Determine the (x, y) coordinate at the center of the cell enclosing the given text.  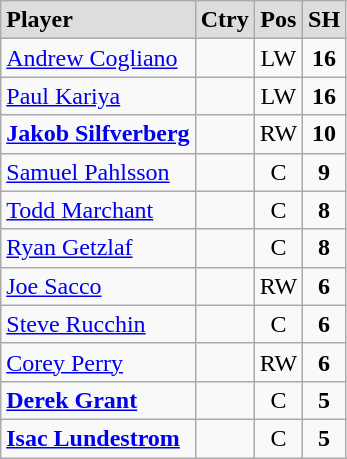
9 (324, 172)
Todd Marchant (98, 210)
Paul Kariya (98, 96)
Samuel Pahlsson (98, 172)
Player (98, 20)
Pos (278, 20)
Ctry (224, 20)
Isac Lundestrom (98, 438)
Jakob Silfverberg (98, 134)
Steve Rucchin (98, 324)
Corey Perry (98, 362)
Joe Sacco (98, 286)
Derek Grant (98, 400)
Ryan Getzlaf (98, 248)
10 (324, 134)
Andrew Cogliano (98, 58)
SH (324, 20)
